Return [X, Y] of the center of cell containing provided text 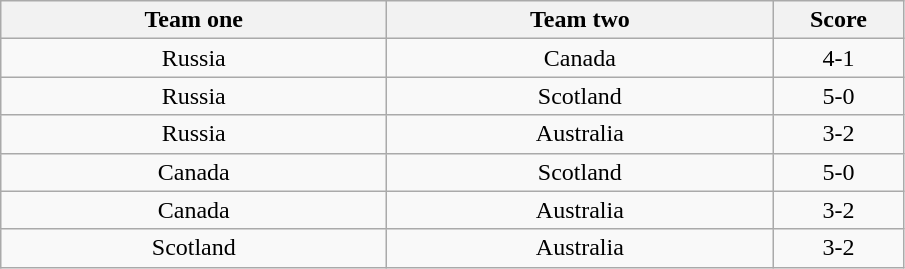
Score [838, 20]
4-1 [838, 58]
Team two [580, 20]
Team one [194, 20]
